Search for the cell housing the specified text and yield its (x, y) center coordinate. 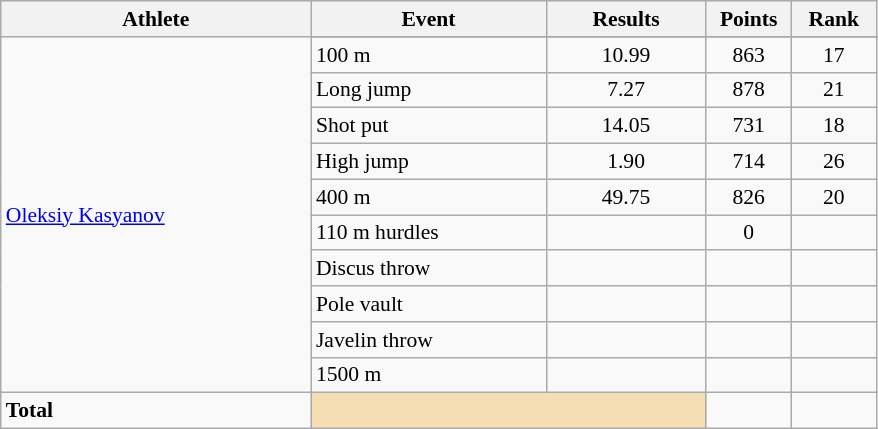
7.27 (626, 90)
100 m (428, 55)
1.90 (626, 162)
14.05 (626, 126)
878 (748, 90)
Long jump (428, 90)
Pole vault (428, 304)
49.75 (626, 197)
714 (748, 162)
1500 m (428, 375)
18 (834, 126)
20 (834, 197)
400 m (428, 197)
0 (748, 233)
17 (834, 55)
863 (748, 55)
Event (428, 19)
Javelin throw (428, 340)
21 (834, 90)
826 (748, 197)
Oleksiy Kasyanov (156, 215)
Results (626, 19)
731 (748, 126)
10.99 (626, 55)
Total (156, 411)
Rank (834, 19)
Shot put (428, 126)
Points (748, 19)
110 m hurdles (428, 233)
Athlete (156, 19)
26 (834, 162)
High jump (428, 162)
Discus throw (428, 269)
